Return (X, Y) of the center of cell containing provided text 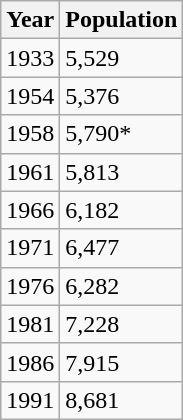
1958 (30, 134)
6,477 (122, 248)
1966 (30, 210)
1976 (30, 286)
7,915 (122, 362)
6,182 (122, 210)
Population (122, 20)
5,790* (122, 134)
1986 (30, 362)
1954 (30, 96)
1971 (30, 248)
5,529 (122, 58)
6,282 (122, 286)
1981 (30, 324)
1961 (30, 172)
5,813 (122, 172)
8,681 (122, 400)
Year (30, 20)
7,228 (122, 324)
1991 (30, 400)
1933 (30, 58)
5,376 (122, 96)
